From the cell containing the given text, extract its center point as (x, y) coordinate. 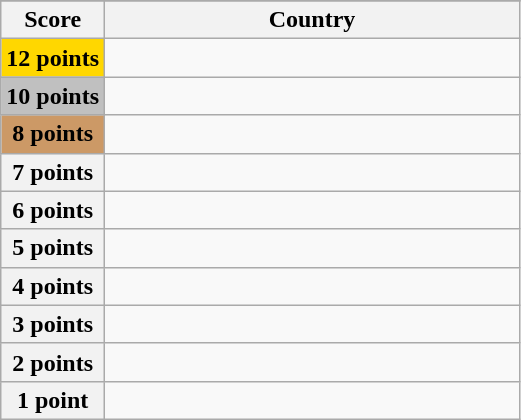
6 points (53, 210)
Score (53, 20)
5 points (53, 248)
10 points (53, 96)
12 points (53, 58)
7 points (53, 172)
Country (312, 20)
3 points (53, 324)
8 points (53, 134)
1 point (53, 400)
2 points (53, 362)
4 points (53, 286)
